Locate the cell with the specified text and output its [x, y] center coordinate. 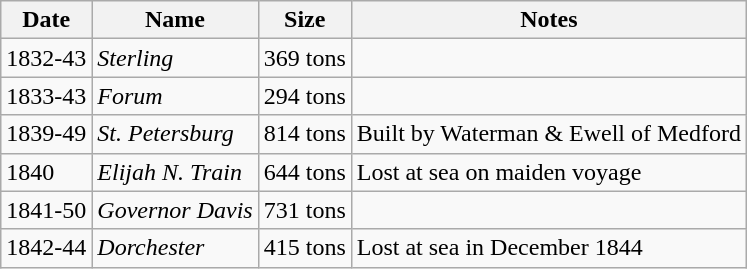
1832-43 [46, 58]
294 tons [304, 96]
Forum [175, 96]
1841-50 [46, 210]
Sterling [175, 58]
Size [304, 20]
Built by Waterman & Ewell of Medford [548, 134]
Governor Davis [175, 210]
Dorchester [175, 248]
369 tons [304, 58]
731 tons [304, 210]
1839-49 [46, 134]
Lost at sea on maiden voyage [548, 172]
Name [175, 20]
1840 [46, 172]
St. Petersburg [175, 134]
415 tons [304, 248]
Elijah N. Train [175, 172]
644 tons [304, 172]
1842-44 [46, 248]
Date [46, 20]
Notes [548, 20]
1833-43 [46, 96]
814 tons [304, 134]
Lost at sea in December 1844 [548, 248]
